From the cell containing the given text, extract its center point as [X, Y] coordinate. 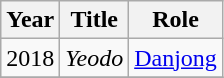
Yeodo [94, 58]
Danjong [176, 58]
2018 [30, 58]
Title [94, 20]
Role [176, 20]
Year [30, 20]
